Provide the (X, Y) coordinate of the cell's center where the given text is located.  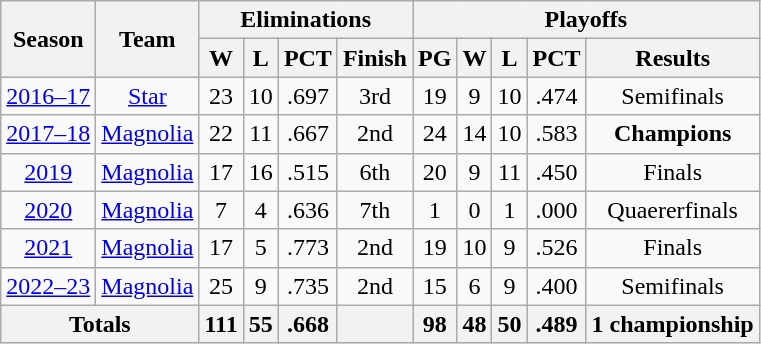
Team (148, 39)
Totals (100, 324)
7th (374, 210)
16 (260, 172)
2022–23 (48, 286)
2016–17 (48, 96)
55 (260, 324)
2017–18 (48, 134)
.474 (556, 96)
.489 (556, 324)
PG (434, 58)
.668 (308, 324)
.636 (308, 210)
3rd (374, 96)
Season (48, 39)
.450 (556, 172)
.773 (308, 248)
6th (374, 172)
.735 (308, 286)
4 (260, 210)
25 (221, 286)
Playoffs (586, 20)
20 (434, 172)
Star (148, 96)
1 championship (672, 324)
6 (474, 286)
5 (260, 248)
24 (434, 134)
15 (434, 286)
48 (474, 324)
Eliminations (306, 20)
.000 (556, 210)
23 (221, 96)
98 (434, 324)
.400 (556, 286)
Quaererfinals (672, 210)
0 (474, 210)
2019 (48, 172)
.697 (308, 96)
2021 (48, 248)
.583 (556, 134)
Finish (374, 58)
111 (221, 324)
22 (221, 134)
14 (474, 134)
50 (510, 324)
Champions (672, 134)
.526 (556, 248)
2020 (48, 210)
7 (221, 210)
Results (672, 58)
.515 (308, 172)
.667 (308, 134)
